Provide the (x, y) coordinate of the cell's center where the given text is located.  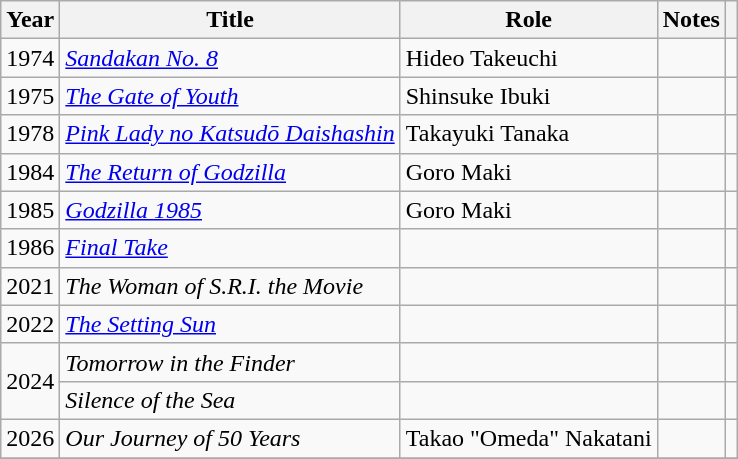
1985 (30, 210)
1978 (30, 134)
Notes (691, 20)
Godzilla 1985 (230, 210)
1986 (30, 248)
Silence of the Sea (230, 400)
The Gate of Youth (230, 96)
2022 (30, 324)
Hideo Takeuchi (528, 58)
Year (30, 20)
Our Journey of 50 Years (230, 438)
Sandakan No. 8 (230, 58)
Title (230, 20)
Takao "Omeda" Nakatani (528, 438)
Final Take (230, 248)
2024 (30, 381)
The Return of Godzilla (230, 172)
1974 (30, 58)
The Woman of S.R.I. the Movie (230, 286)
Takayuki Tanaka (528, 134)
Tomorrow in the Finder (230, 362)
Pink Lady no Katsudō Daishashin (230, 134)
Role (528, 20)
1984 (30, 172)
1975 (30, 96)
2021 (30, 286)
The Setting Sun (230, 324)
Shinsuke Ibuki (528, 96)
2026 (30, 438)
